Extract the [x, y] coordinate from the center of the cell holding the provided text.  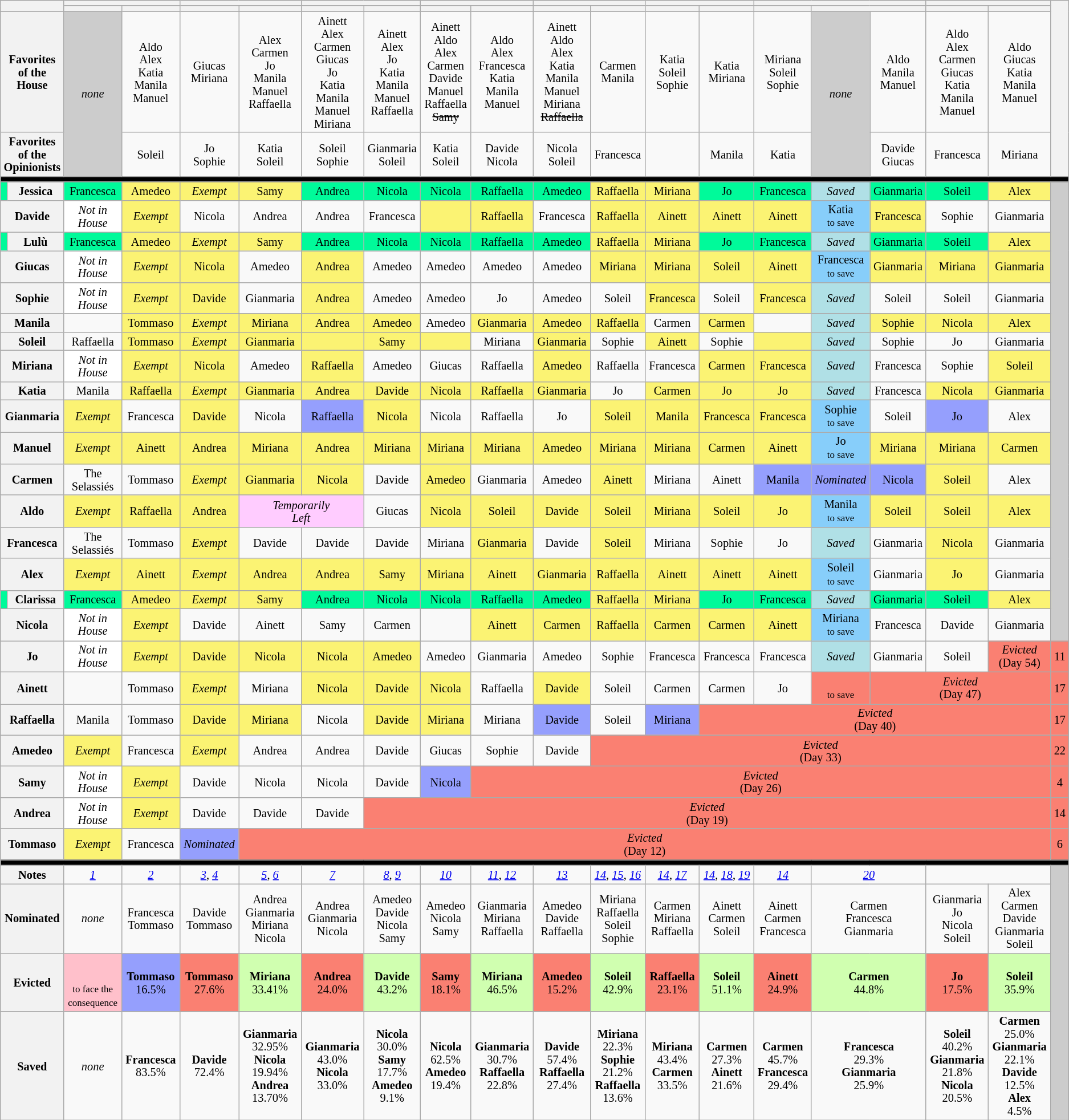
Evicted(Day 47) [960, 688]
SoleilSophie [332, 154]
1 [92, 874]
Soleil51.1% [727, 982]
Francescato save [840, 266]
Carmen25.0%Gianmaria22.1%Davide12.5%Alex4.5% [1019, 1066]
Andrea24.0% [332, 982]
KatiaSoleilSophie [672, 72]
AinettAlexJoKatiaManilaManuelRaffaella [392, 72]
Jessica [35, 191]
FrancescaTommaso [151, 918]
6 [1060, 844]
NicolaSoleil [562, 154]
Davide57.4%Raffaella27.4% [562, 1066]
Carmen44.8% [869, 982]
AmedeoNicolaSamy [446, 918]
AldoAlexFrancescaKatiaManilaManuel [502, 72]
Nicola30.0%Samy17.7%Amedeo9.1% [392, 1066]
7 [332, 874]
Manuel [32, 448]
Gianmaria43.0%Nicola33.0% [332, 1066]
4 [1060, 781]
GianmariaMirianaRaffaella [502, 918]
Notes [32, 874]
5, 6 [270, 874]
AinettCarmenSoleil [727, 918]
TemporarilyLeft [301, 511]
Gianmaria32.95%Nicola19.94%Andrea13.70% [270, 1066]
Aldo [32, 511]
Clarissa [35, 599]
Carmen27.3%Ainett21.6% [727, 1066]
AmedeoDavideRaffaella [562, 918]
Francesca83.5% [151, 1066]
Gianmaria30.7%Raffaella22.8% [502, 1066]
2 [151, 874]
Miriana43.4%Carmen33.5% [672, 1066]
AinettAldoAlexCarmenDavideManuelRaffaellaSamy [446, 72]
Raffaella23.1% [672, 982]
Favoritesof theHouse [32, 72]
Davide43.2% [392, 982]
AlexCarmenDavideGianmariaSoleil [1019, 918]
Ainett24.9% [783, 982]
Soleil40.2%Gianmaria21.8%Nicola20.5% [957, 1066]
Manilato save [840, 511]
Evicted [32, 982]
3, 4 [209, 874]
Evicted(Day 12) [645, 844]
Katiato save [840, 216]
Joto save [840, 448]
CarmenFrancescaGianmaria [869, 918]
Carmen45.7%Francesca29.4% [783, 1066]
CarmenMirianaRaffaella [672, 918]
to face theconsequence [92, 982]
AldoAlexCarmenGiucasKatiaManilaManuel [957, 72]
Mirianato save [840, 624]
13 [562, 874]
AldoAlexKatiaManilaManuel [151, 72]
22 [1060, 750]
14, 15, 16 [618, 874]
Miriana46.5% [502, 982]
DavideGiucas [899, 154]
Evicted(Day 54) [1019, 656]
GianmariaJoNicolaSoleil [957, 918]
AmedeoDavideNicolaSamy [392, 918]
AlexCarmenJoManilaManuelRaffaella [270, 72]
11, 12 [502, 874]
KatiaMiriana [727, 72]
20 [869, 874]
Francesca29.3%Gianmaria25.9% [869, 1066]
Soleil42.9% [618, 982]
to save [840, 688]
Sophieto save [840, 416]
Favoritesof theOpinionists [32, 154]
AinettCarmenFrancesca [783, 918]
8, 9 [392, 874]
DavideNicola [502, 154]
Tommaso16.5% [151, 982]
AndreaGianmariaMirianaNicola [270, 918]
14, 18, 19 [727, 874]
Nicola62.5%Amedeo19.4% [446, 1066]
Soleilto save [840, 574]
AldoGiucasKatiaManilaManuel [1019, 72]
10 [446, 874]
11 [1060, 656]
Evicted(Day 40) [875, 720]
Evicted(Day 33) [821, 750]
DavideTommaso [209, 918]
MirianaRaffaellaSoleilSophie [618, 918]
AinettAlexCarmenGiucasJoKatiaManilaManuelMiriana [332, 72]
Miriana22.3%Sophie21.2%Raffaella13.6% [618, 1066]
Soleil35.9% [1019, 982]
AinettAldoAlexKatiaManilaManuelMirianaRaffaella [562, 72]
MirianaSoleilSophie [783, 72]
Miriana33.41% [270, 982]
14, 17 [672, 874]
CarmenManila [618, 72]
Amedeo15.2% [562, 982]
GianmariaSoleil [392, 154]
Tommaso27.6% [209, 982]
Jo17.5% [957, 982]
AndreaGianmariaNicola [332, 918]
JoSophie [209, 154]
Lulù [35, 241]
Evicted(Day 26) [761, 781]
Samy18.1% [446, 982]
Davide72.4% [209, 1066]
Evicted(Day 19) [707, 813]
GiucasMiriana [209, 72]
AldoManilaManuel [899, 72]
